Return (x, y) of the center of cell containing provided text 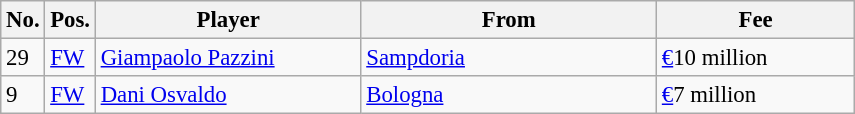
€10 million (756, 58)
From (509, 20)
Player (228, 20)
Fee (756, 20)
9 (23, 95)
Sampdoria (509, 58)
Pos. (70, 20)
Bologna (509, 95)
No. (23, 20)
€7 million (756, 95)
Giampaolo Pazzini (228, 58)
29 (23, 58)
Dani Osvaldo (228, 95)
